Determine the (X, Y) coordinate at the center of the cell enclosing the given text.  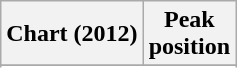
Chart (2012) (72, 34)
Peakposition (189, 34)
